Search for the cell housing the specified text and yield its (x, y) center coordinate. 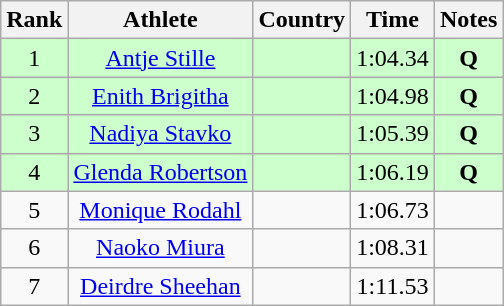
Rank (34, 20)
7 (34, 286)
1:11.53 (393, 286)
Antje Stille (160, 58)
Athlete (160, 20)
1:05.39 (393, 134)
Monique Rodahl (160, 210)
1 (34, 58)
Nadiya Stavko (160, 134)
1:08.31 (393, 248)
Time (393, 20)
Notes (468, 20)
Enith Brigitha (160, 96)
1:04.98 (393, 96)
5 (34, 210)
3 (34, 134)
1:04.34 (393, 58)
1:06.19 (393, 172)
Glenda Robertson (160, 172)
4 (34, 172)
Country (302, 20)
6 (34, 248)
Naoko Miura (160, 248)
Deirdre Sheehan (160, 286)
2 (34, 96)
1:06.73 (393, 210)
